Return the (x, y) coordinate for the center point of the cell that contains the specified text.  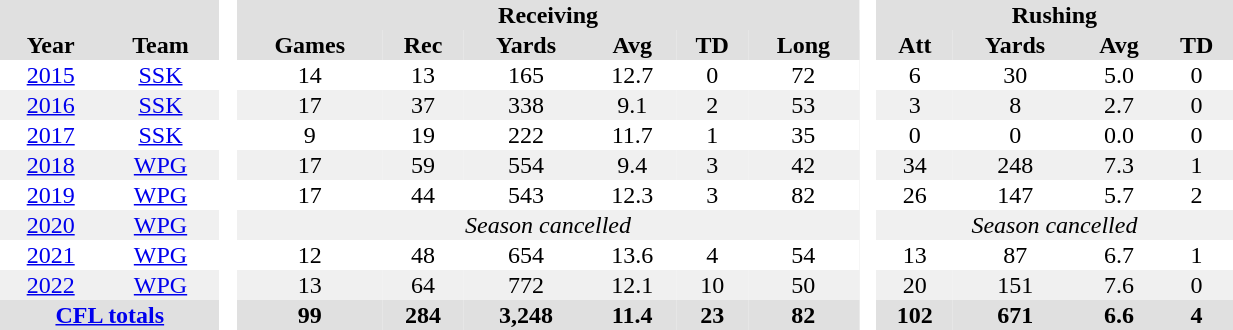
222 (526, 135)
13.6 (632, 255)
338 (526, 105)
7.3 (1119, 165)
87 (1015, 255)
12 (310, 255)
54 (804, 255)
20 (914, 285)
147 (1015, 195)
12.7 (632, 75)
2019 (50, 195)
72 (804, 75)
2018 (50, 165)
5.0 (1119, 75)
44 (423, 195)
8 (1015, 105)
11.7 (632, 135)
5.7 (1119, 195)
151 (1015, 285)
2020 (50, 225)
59 (423, 165)
Year (50, 45)
671 (1015, 315)
Games (310, 45)
165 (526, 75)
2015 (50, 75)
11.4 (632, 315)
34 (914, 165)
248 (1015, 165)
654 (526, 255)
9.1 (632, 105)
42 (804, 165)
30 (1015, 75)
7.6 (1119, 285)
99 (310, 315)
554 (526, 165)
CFL totals (110, 315)
284 (423, 315)
Team (160, 45)
35 (804, 135)
26 (914, 195)
2022 (50, 285)
10 (712, 285)
23 (712, 315)
9 (310, 135)
37 (423, 105)
3,248 (526, 315)
6 (914, 75)
6.7 (1119, 255)
50 (804, 285)
0.0 (1119, 135)
Rec (423, 45)
102 (914, 315)
19 (423, 135)
Long (804, 45)
9.4 (632, 165)
48 (423, 255)
Receiving (548, 15)
2017 (50, 135)
6.6 (1119, 315)
14 (310, 75)
Rushing (1054, 15)
Att (914, 45)
2.7 (1119, 105)
772 (526, 285)
12.1 (632, 285)
53 (804, 105)
64 (423, 285)
2021 (50, 255)
2016 (50, 105)
543 (526, 195)
12.3 (632, 195)
